From the cell containing the given text, extract its center point as [X, Y] coordinate. 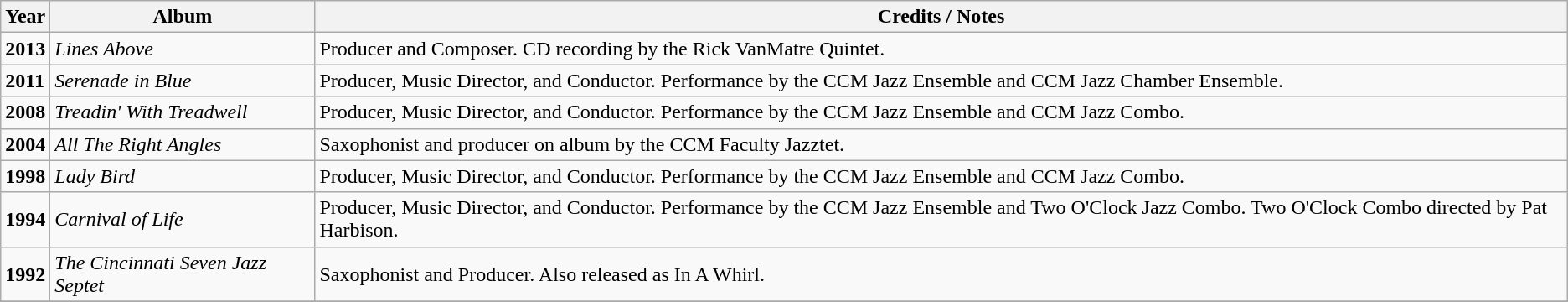
Serenade in Blue [183, 81]
Album [183, 17]
2013 [25, 49]
Carnival of Life [183, 220]
1994 [25, 220]
1992 [25, 273]
Producer and Composer. CD recording by the Rick VanMatre Quintet. [941, 49]
1998 [25, 176]
Producer, Music Director, and Conductor. Performance by the CCM Jazz Ensemble and Two O'Clock Jazz Combo. Two O'Clock Combo directed by Pat Harbison. [941, 220]
Saxophonist and Producer. Also released as In A Whirl. [941, 273]
2011 [25, 81]
Saxophonist and producer on album by the CCM Faculty Jazztet. [941, 144]
2004 [25, 144]
The Cincinnati Seven Jazz Septet [183, 273]
2008 [25, 112]
Year [25, 17]
Lines Above [183, 49]
All The Right Angles [183, 144]
Lady Bird [183, 176]
Treadin' With Treadwell [183, 112]
Producer, Music Director, and Conductor. Performance by the CCM Jazz Ensemble and CCM Jazz Chamber Ensemble. [941, 81]
Credits / Notes [941, 17]
